Find where the given text appears and provide that cell's center as [x, y] coordinate. 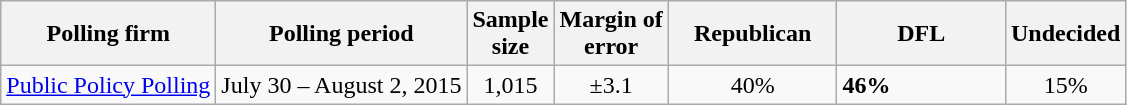
±3.1 [611, 85]
46% [922, 85]
Samplesize [510, 34]
Undecided [1065, 34]
Republican [752, 34]
15% [1065, 85]
DFL [922, 34]
40% [752, 85]
Margin oferror [611, 34]
Polling firm [108, 34]
Public Policy Polling [108, 85]
July 30 – August 2, 2015 [342, 85]
1,015 [510, 85]
Polling period [342, 34]
